Determine the [x, y] coordinate at the center of the cell enclosing the given text.  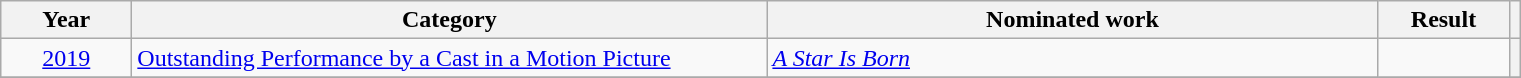
Nominated work [1072, 20]
Outstanding Performance by a Cast in a Motion Picture [450, 58]
Result [1444, 20]
2019 [66, 58]
A Star Is Born [1072, 58]
Year [66, 20]
Category [450, 20]
